Return (x, y) of the center of cell containing provided text 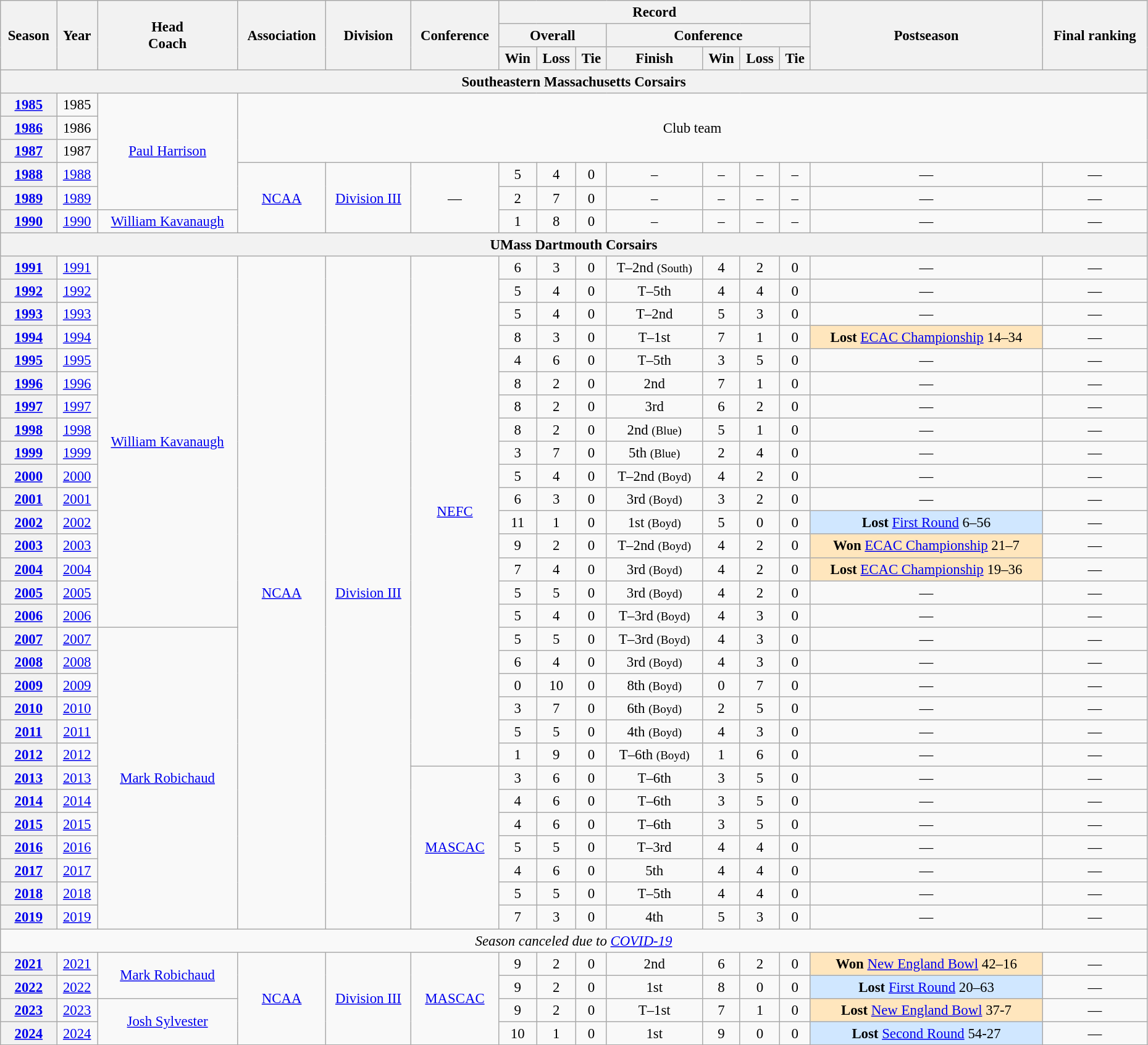
T–6th (Boyd) (655, 755)
Lost Second Round 54-27 (926, 1033)
1st (Boyd) (655, 523)
Josh Sylvester (168, 1021)
Lost New England Bowl 37-7 (926, 1010)
Lost First Round 20–63 (926, 987)
Year (77, 36)
UMass Dartmouth Corsairs (574, 244)
Club team (693, 128)
Record (655, 12)
4th (655, 917)
8th (Boyd) (655, 685)
Final ranking (1094, 36)
T–2nd (655, 314)
Postseason (926, 36)
5th (Blue) (655, 453)
Finish (655, 59)
Association (282, 36)
4th (Boyd) (655, 731)
3rd (655, 407)
Won ECAC Championship 21–7 (926, 546)
T–2nd (South) (655, 267)
T–3rd (655, 847)
Won New England Bowl 42–16 (926, 964)
Season canceled due to COVID-19 (574, 941)
Season (28, 36)
Paul Harrison (168, 151)
NEFC (455, 511)
Lost First Round 6–56 (926, 523)
5th (655, 871)
Lost ECAC Championship 14–34 (926, 337)
Southeastern Massachusetts Corsairs (574, 82)
Division (369, 36)
11 (517, 523)
6th (Boyd) (655, 709)
Lost ECAC Championship 19–36 (926, 569)
Overall (553, 36)
HeadCoach (168, 36)
2nd (Blue) (655, 430)
